Pinpoint the cell where the given text exists, returning its [x, y] midpoint coordinate. 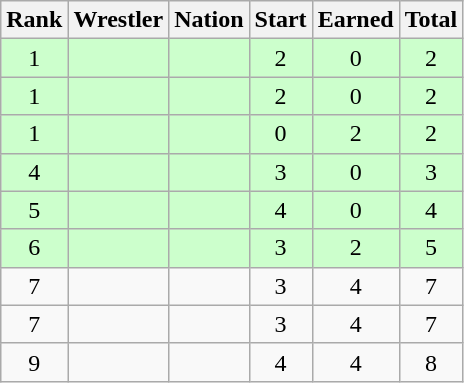
8 [431, 362]
Rank [34, 20]
6 [34, 248]
9 [34, 362]
Nation [209, 20]
Wrestler [118, 20]
Earned [356, 20]
Total [431, 20]
Start [280, 20]
